Identify which cell holds the provided text, then report its (x, y) central coordinate. 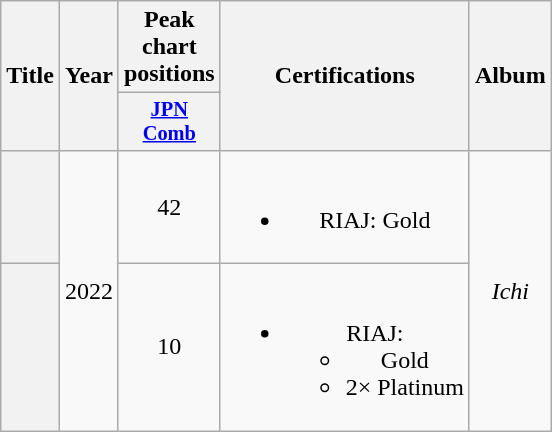
Certifications (344, 76)
Title (30, 76)
RIAJ: Gold (344, 206)
Peak chart positions (169, 47)
Album (510, 76)
JPNComb (169, 122)
10 (169, 348)
42 (169, 206)
Year (88, 76)
2022 (88, 290)
Ichi (510, 290)
RIAJ:Gold 2× Platinum (344, 348)
